Search for the cell housing the specified text and yield its [X, Y] center coordinate. 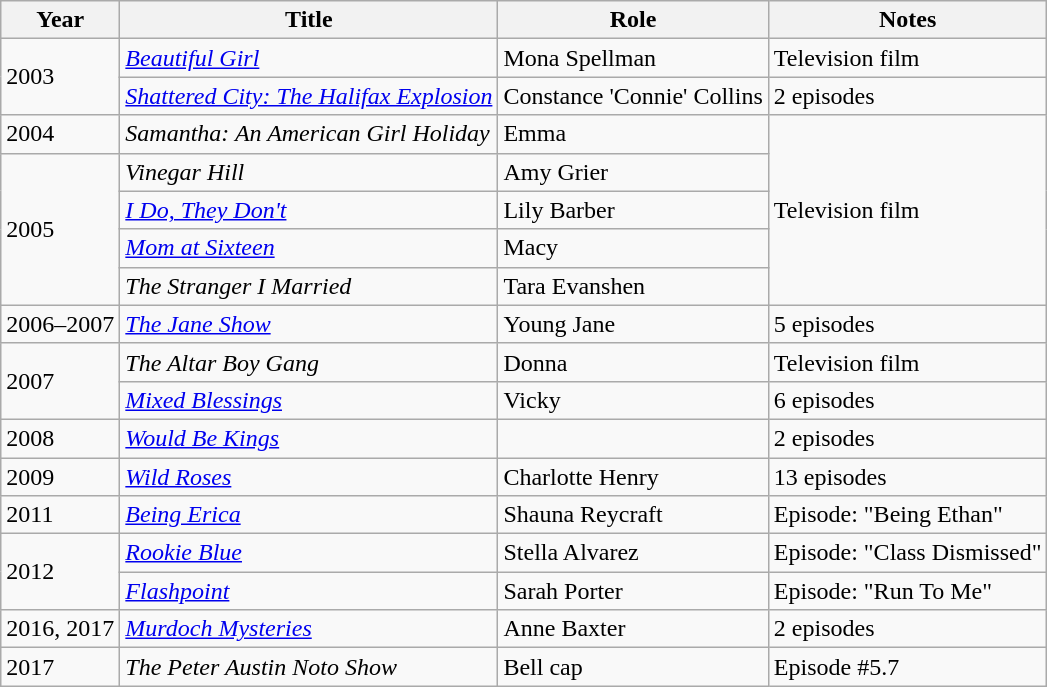
Young Jane [633, 324]
2007 [60, 381]
The Peter Austin Noto Show [309, 667]
Episode: "Being Ethan" [908, 515]
Title [309, 20]
2011 [60, 515]
I Do, They Don't [309, 210]
Charlotte Henry [633, 477]
Bell cap [633, 667]
Sarah Porter [633, 591]
The Jane Show [309, 324]
Stella Alvarez [633, 553]
Emma [633, 134]
2008 [60, 438]
Mona Spellman [633, 58]
Wild Roses [309, 477]
Episode #5.7 [908, 667]
Flashpoint [309, 591]
Notes [908, 20]
Macy [633, 248]
Role [633, 20]
2012 [60, 572]
2004 [60, 134]
Being Erica [309, 515]
Vicky [633, 400]
Episode: "Class Dismissed" [908, 553]
Donna [633, 362]
Constance 'Connie' Collins [633, 96]
Shattered City: The Halifax Explosion [309, 96]
Year [60, 20]
Anne Baxter [633, 629]
Mom at Sixteen [309, 248]
6 episodes [908, 400]
Murdoch Mysteries [309, 629]
Amy Grier [633, 172]
2006–2007 [60, 324]
2003 [60, 77]
2016, 2017 [60, 629]
Shauna Reycraft [633, 515]
Mixed Blessings [309, 400]
Would Be Kings [309, 438]
Episode: "Run To Me" [908, 591]
Tara Evanshen [633, 286]
The Stranger I Married [309, 286]
The Altar Boy Gang [309, 362]
2005 [60, 229]
Rookie Blue [309, 553]
2017 [60, 667]
5 episodes [908, 324]
Vinegar Hill [309, 172]
Samantha: An American Girl Holiday [309, 134]
Lily Barber [633, 210]
13 episodes [908, 477]
Beautiful Girl [309, 58]
2009 [60, 477]
